Return [x, y] of the center of cell containing provided text 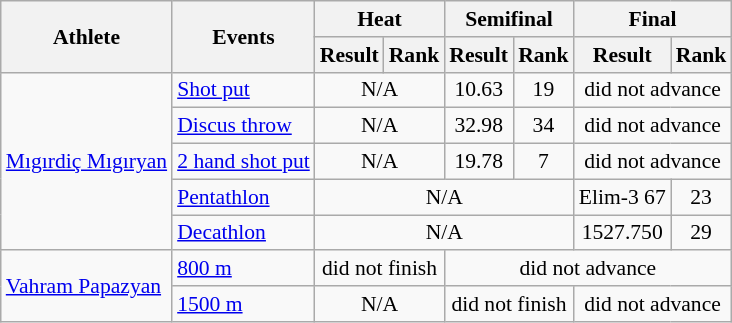
34 [544, 126]
Athlete [86, 36]
10.63 [478, 90]
1527.750 [622, 233]
Elim-3 67 [622, 197]
29 [702, 233]
Vahram Papazyan [86, 286]
Pentathlon [244, 197]
2 hand shot put [244, 162]
19 [544, 90]
Heat [380, 19]
1500 m [244, 304]
800 m [244, 269]
Mıgırdiç Mıgıryan [86, 161]
Decathlon [244, 233]
7 [544, 162]
19.78 [478, 162]
Discus throw [244, 126]
Shot put [244, 90]
23 [702, 197]
Final [653, 19]
Events [244, 36]
32.98 [478, 126]
Semifinal [508, 19]
